Return the (x, y) coordinate for the center point of the cell that contains the specified text.  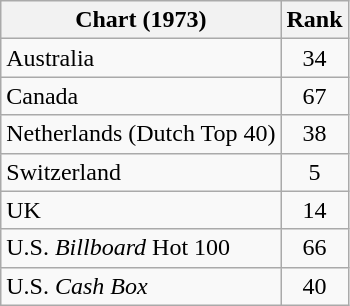
66 (314, 248)
38 (314, 134)
5 (314, 172)
Australia (141, 58)
67 (314, 96)
Canada (141, 96)
34 (314, 58)
14 (314, 210)
Switzerland (141, 172)
U.S. Billboard Hot 100 (141, 248)
Netherlands (Dutch Top 40) (141, 134)
U.S. Cash Box (141, 286)
Chart (1973) (141, 20)
UK (141, 210)
Rank (314, 20)
40 (314, 286)
